Provide the [x, y] coordinate of the cell's center where the given text is located.  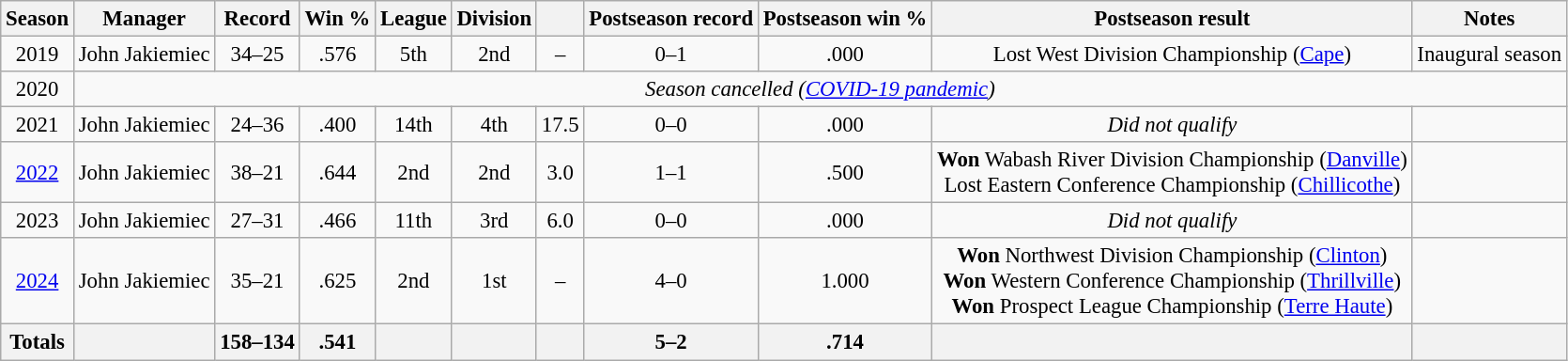
6.0 [560, 221]
2020 [38, 89]
35–21 [257, 282]
0–1 [670, 55]
Division [494, 19]
Lost West Division Championship (Cape) [1172, 55]
24–36 [257, 125]
Won Wabash River Division Championship (Danville) Lost Eastern Conference Championship (Chillicothe) [1172, 173]
.466 [337, 221]
League [413, 19]
Season cancelled (COVID-19 pandemic) [820, 89]
4th [494, 125]
.644 [337, 173]
2022 [38, 173]
5th [413, 55]
.500 [845, 173]
5–2 [670, 342]
2023 [38, 221]
Postseason record [670, 19]
Postseason win % [845, 19]
Season [38, 19]
Win % [337, 19]
34–25 [257, 55]
.400 [337, 125]
17.5 [560, 125]
14th [413, 125]
.576 [337, 55]
1–1 [670, 173]
4–0 [670, 282]
38–21 [257, 173]
2024 [38, 282]
Record [257, 19]
Totals [38, 342]
Postseason result [1172, 19]
1.000 [845, 282]
1st [494, 282]
27–31 [257, 221]
Inaugural season [1489, 55]
.714 [845, 342]
Notes [1489, 19]
2021 [38, 125]
3rd [494, 221]
.625 [337, 282]
2019 [38, 55]
158–134 [257, 342]
Won Northwest Division Championship (Clinton) Won Western Conference Championship (Thrillville) Won Prospect League Championship (Terre Haute) [1172, 282]
Manager [144, 19]
11th [413, 221]
3.0 [560, 173]
.541 [337, 342]
